Extract the [x, y] coordinate from the center of the cell holding the provided text.  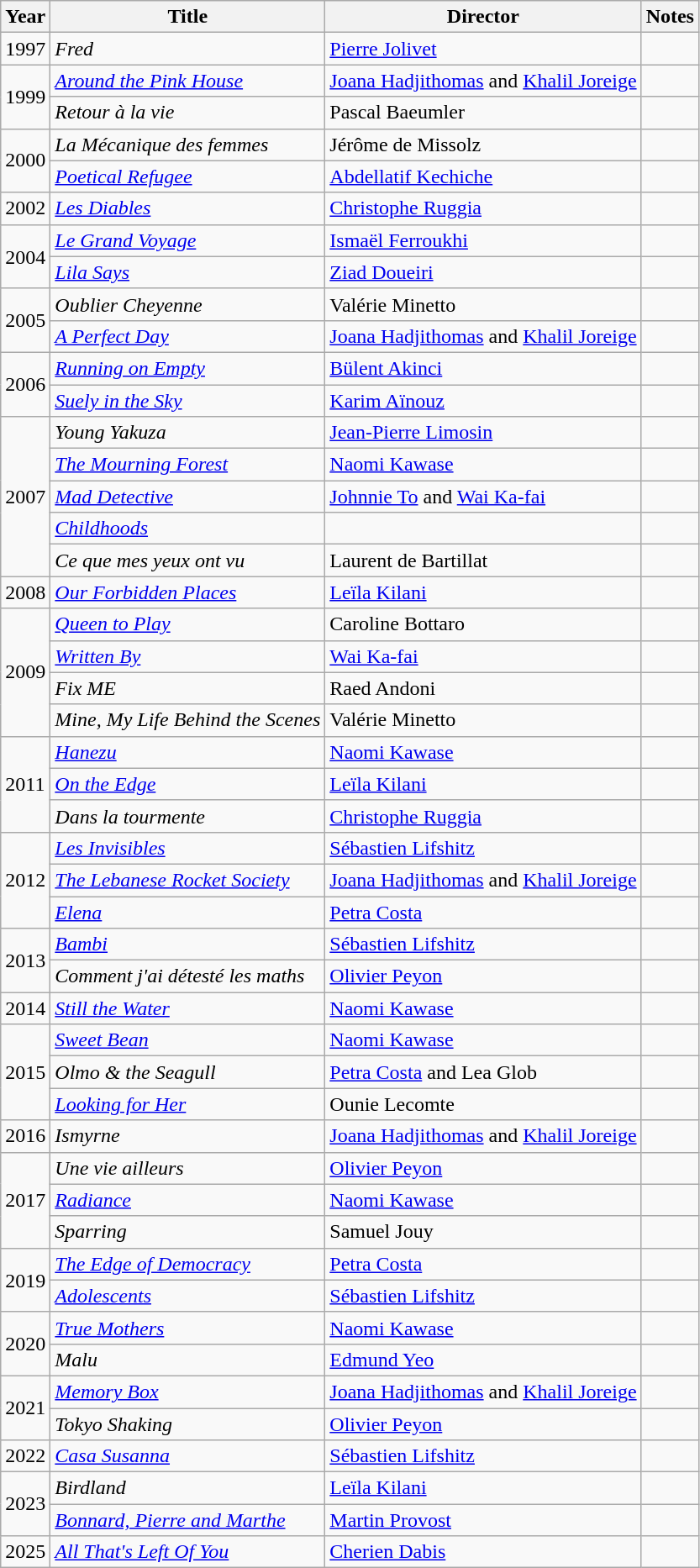
Around the Pink House [188, 81]
Le Grand Voyage [188, 240]
Bambi [188, 944]
Tokyo Shaking [188, 1424]
Edmund Yeo [483, 1360]
Wai Ka-fai [483, 656]
Les Diables [188, 208]
A Perfect Day [188, 336]
Raed Andoni [483, 688]
Written By [188, 656]
Casa Susanna [188, 1456]
Martin Provost [483, 1520]
All That's Left Of You [188, 1552]
2011 [25, 784]
Bülent Akinci [483, 368]
Retour à la vie [188, 113]
2007 [25, 497]
Samuel Jouy [483, 1232]
2006 [25, 384]
Title [188, 17]
Bonnard, Pierre and Marthe [188, 1520]
Lila Says [188, 272]
Notes [670, 17]
Fix ME [188, 688]
Our Forbidden Places [188, 592]
Jean-Pierre Limosin [483, 433]
Poetical Refugee [188, 176]
2017 [25, 1200]
2012 [25, 880]
Looking for Her [188, 1104]
Sweet Bean [188, 1040]
Ismaël Ferroukhi [483, 240]
True Mothers [188, 1328]
2023 [25, 1504]
Laurent de Bartillat [483, 560]
The Edge of Democracy [188, 1264]
Abdellatif Kechiche [483, 176]
La Mécanique des femmes [188, 145]
Hanezu [188, 752]
2022 [25, 1456]
Malu [188, 1360]
Director [483, 17]
2000 [25, 160]
2002 [25, 208]
2004 [25, 256]
Queen to Play [188, 624]
Ce que mes yeux ont vu [188, 560]
Pascal Baeumler [483, 113]
Ounie Lecomte [483, 1104]
Sparring [188, 1232]
2025 [25, 1552]
Mad Detective [188, 497]
Adolescents [188, 1296]
The Lebanese Rocket Society [188, 880]
The Mourning Forest [188, 465]
Petra Costa and Lea Glob [483, 1072]
2015 [25, 1072]
Mine, My Life Behind the Scenes [188, 720]
Young Yakuza [188, 433]
Suely in the Sky [188, 401]
Running on Empty [188, 368]
Memory Box [188, 1392]
2005 [25, 320]
On the Edge [188, 784]
Childhoods [188, 529]
Pierre Jolivet [483, 49]
Ismyrne [188, 1136]
2020 [25, 1344]
Birdland [188, 1488]
Dans la tourmente [188, 816]
Oublier Cheyenne [188, 304]
Radiance [188, 1200]
1997 [25, 49]
Johnnie To and Wai Ka-fai [483, 497]
Still the Water [188, 1008]
1999 [25, 97]
2014 [25, 1008]
2019 [25, 1280]
Une vie ailleurs [188, 1168]
2016 [25, 1136]
Cherien Dabis [483, 1552]
2021 [25, 1408]
Caroline Bottaro [483, 624]
Fred [188, 49]
Jérôme de Missolz [483, 145]
2008 [25, 592]
2009 [25, 672]
Ziad Doueiri [483, 272]
Les Invisibles [188, 848]
Olmo & the Seagull [188, 1072]
Elena [188, 912]
2013 [25, 960]
Year [25, 17]
Karim Aïnouz [483, 401]
Comment j'ai détesté les maths [188, 976]
